Search for the cell housing the specified text and yield its [X, Y] center coordinate. 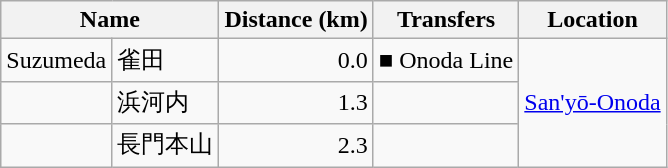
雀田 [166, 60]
2.3 [296, 146]
浜河内 [166, 102]
Distance (km) [296, 20]
1.3 [296, 102]
Suzumeda [56, 60]
■ Onoda Line [446, 60]
長門本山 [166, 146]
Transfers [446, 20]
San'yō-Onoda [592, 103]
Location [592, 20]
Name [110, 20]
0.0 [296, 60]
